For the text-containing cell, return its midpoint in (x, y) coordinate format. 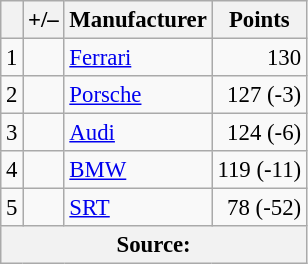
124 (-6) (259, 133)
127 (-3) (259, 95)
Points (259, 20)
1 (12, 58)
Manufacturer (138, 20)
BMW (138, 170)
Ferrari (138, 58)
Source: (154, 245)
130 (259, 58)
119 (-11) (259, 170)
Porsche (138, 95)
2 (12, 95)
78 (-52) (259, 208)
3 (12, 133)
Audi (138, 133)
+/– (44, 20)
5 (12, 208)
SRT (138, 208)
4 (12, 170)
